Provide the (X, Y) coordinate of the cell's center where the given text is located.  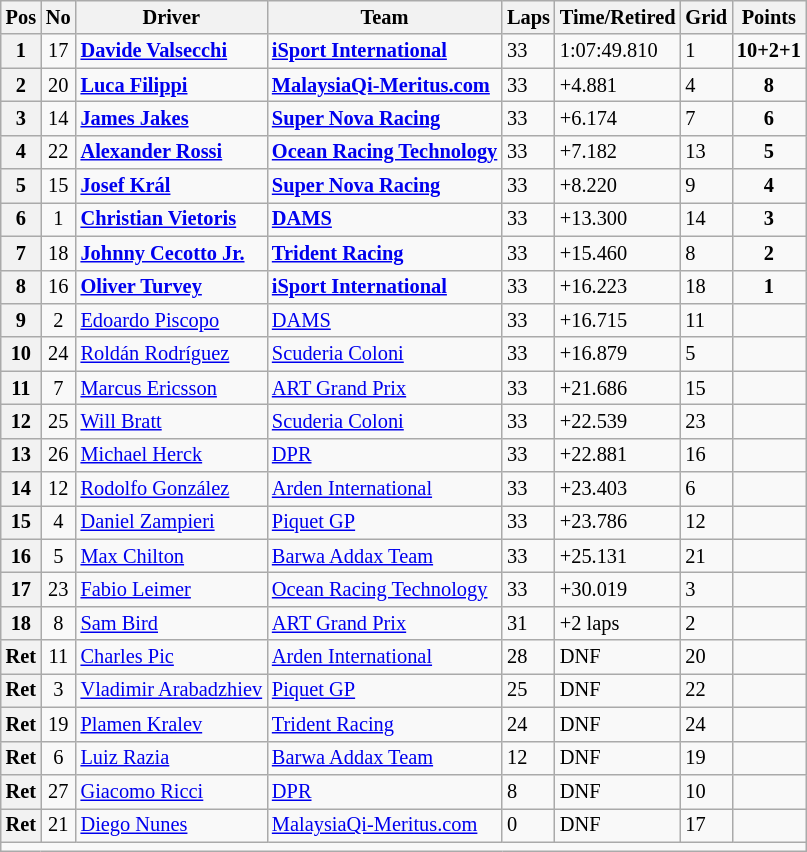
28 (528, 657)
+4.881 (618, 85)
Diego Nunes (172, 825)
Marcus Ericsson (172, 388)
Grid (706, 17)
+23.403 (618, 489)
Charles Pic (172, 657)
Luiz Razia (172, 758)
Driver (172, 17)
Davide Valsecchi (172, 51)
+15.460 (618, 253)
+16.715 (618, 320)
Josef Král (172, 186)
+13.300 (618, 219)
Team (384, 17)
Laps (528, 17)
+16.879 (618, 354)
1:07:49.810 (618, 51)
+7.182 (618, 152)
26 (58, 455)
Edoardo Piscopo (172, 320)
Vladimir Arabadzhiev (172, 690)
Sam Bird (172, 623)
Pos (21, 17)
27 (58, 791)
Alexander Rossi (172, 152)
+23.786 (618, 522)
+21.686 (618, 388)
+8.220 (618, 186)
+6.174 (618, 118)
Will Bratt (172, 421)
No (58, 17)
Rodolfo González (172, 489)
Giacomo Ricci (172, 791)
0 (528, 825)
+22.881 (618, 455)
+25.131 (618, 556)
Michael Herck (172, 455)
Luca Filippi (172, 85)
Fabio Leimer (172, 589)
James Jakes (172, 118)
Christian Vietoris (172, 219)
+22.539 (618, 421)
Daniel Zampieri (172, 522)
Johnny Cecotto Jr. (172, 253)
Roldán Rodríguez (172, 354)
Points (769, 17)
31 (528, 623)
+2 laps (618, 623)
+16.223 (618, 287)
Oliver Turvey (172, 287)
Plamen Kralev (172, 724)
+30.019 (618, 589)
Time/Retired (618, 17)
Max Chilton (172, 556)
10+2+1 (769, 51)
